Capture the cell that displays the provided text and extract its [x, y] central coordinate. 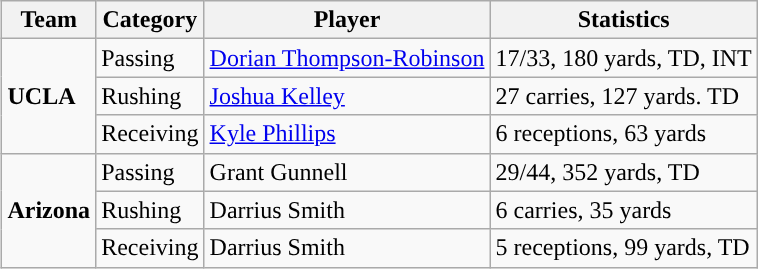
Grant Gunnell [347, 172]
6 carries, 35 yards [624, 210]
Statistics [624, 20]
5 receptions, 99 yards, TD [624, 248]
6 receptions, 63 yards [624, 134]
27 carries, 127 yards. TD [624, 96]
UCLA [49, 96]
Kyle Phillips [347, 134]
Category [150, 20]
29/44, 352 yards, TD [624, 172]
Team [49, 20]
17/33, 180 yards, TD, INT [624, 58]
Player [347, 20]
Joshua Kelley [347, 96]
Arizona [49, 210]
Dorian Thompson-Robinson [347, 58]
